Search for the cell housing the specified text and yield its [X, Y] center coordinate. 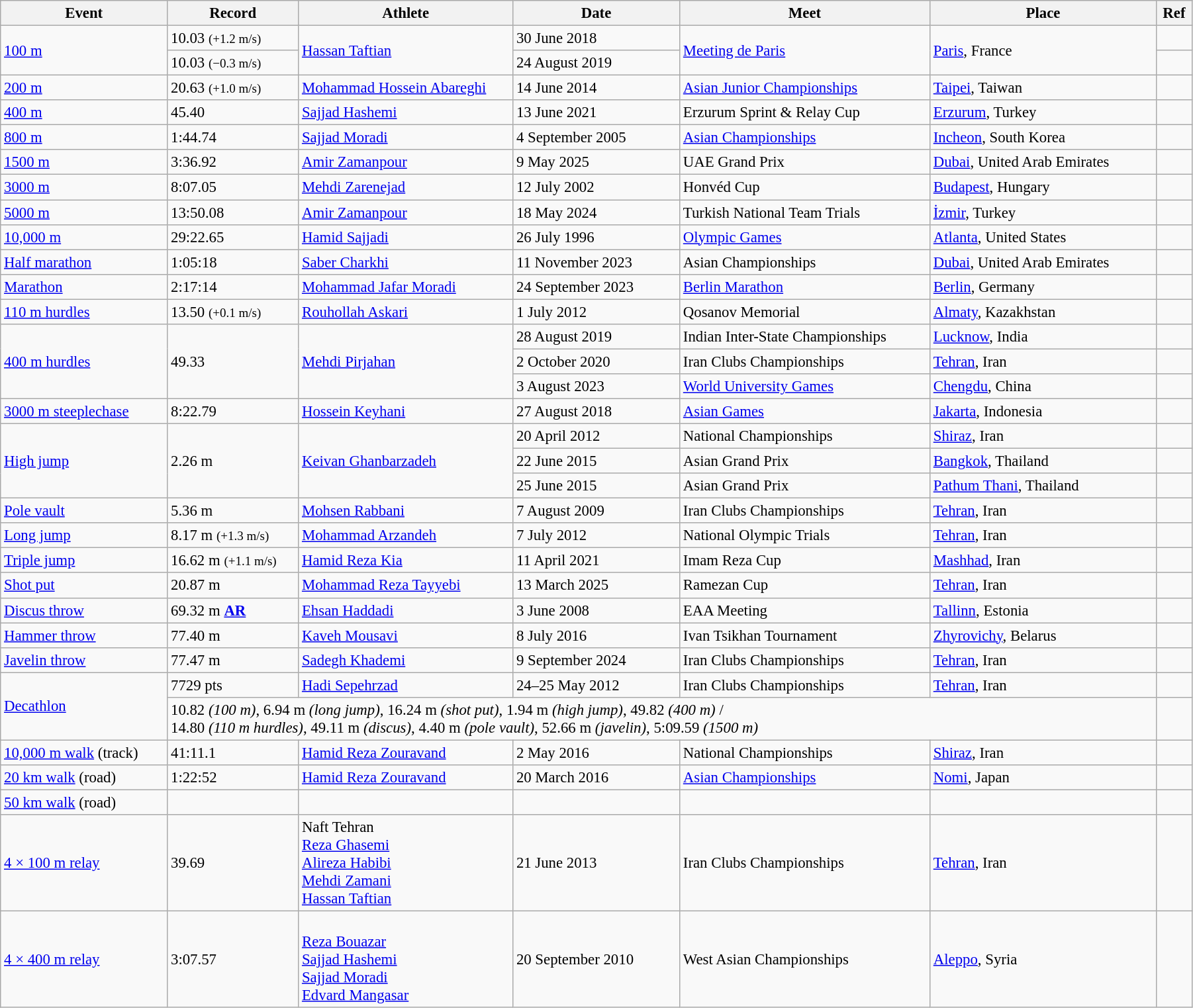
Lucknow, India [1043, 337]
Pathum Thani, Thailand [1043, 486]
Athlete [406, 13]
Hassan Taftian [406, 50]
20 March 2016 [596, 778]
20.87 m [233, 586]
110 m hurdles [84, 312]
Erzurum, Turkey [1043, 113]
Kaveh Mousavi [406, 635]
Almaty, Kazakhstan [1043, 312]
Place [1043, 13]
Event [84, 13]
27 August 2018 [596, 411]
30 June 2018 [596, 38]
Sajjad Hashemi [406, 113]
28 August 2019 [596, 337]
Record [233, 13]
Javelin throw [84, 660]
1 July 2012 [596, 312]
Hossein Keyhani [406, 411]
26 July 1996 [596, 237]
Half marathon [84, 262]
13 March 2025 [596, 586]
Naft TehranReza GhasemiAlireza HabibiMehdi ZamaniHassan Taftian [406, 863]
Reza BouazarSajjad HashemiSajjad MoradiEdvard Mangasar [406, 960]
25 June 2015 [596, 486]
7 August 2009 [596, 511]
20.63 (+1.0 m/s) [233, 88]
4 × 400 m relay [84, 960]
Berlin Marathon [805, 287]
National Olympic Trials [805, 535]
EAA Meeting [805, 610]
3:36.92 [233, 162]
Chengdu, China [1043, 387]
Mohammad Jafar Moradi [406, 287]
Discus throw [84, 610]
Ref [1174, 13]
8.17 m (+1.3 m/s) [233, 535]
4 September 2005 [596, 138]
2 October 2020 [596, 361]
Atlanta, United States [1043, 237]
3 June 2008 [596, 610]
Asian Junior Championships [805, 88]
2 May 2016 [596, 753]
21 June 2013 [596, 863]
10,000 m [84, 237]
Mashhad, Iran [1043, 561]
13.50 (+0.1 m/s) [233, 312]
13 June 2021 [596, 113]
Marathon [84, 287]
11 April 2021 [596, 561]
Turkish National Team Trials [805, 212]
Shot put [84, 586]
7729 pts [233, 685]
8:22.79 [233, 411]
Hadi Sepehrzad [406, 685]
7 July 2012 [596, 535]
9 September 2024 [596, 660]
Triple jump [84, 561]
Mehdi Pirjahan [406, 361]
39.69 [233, 863]
20 km walk (road) [84, 778]
5.36 m [233, 511]
Erzurum Sprint & Relay Cup [805, 113]
24 August 2019 [596, 63]
Long jump [84, 535]
Jakarta, Indonesia [1043, 411]
Incheon, South Korea [1043, 138]
Zhyrovichy, Belarus [1043, 635]
20 September 2010 [596, 960]
Meeting de Paris [805, 50]
Mehdi Zarenejad [406, 187]
1:22:52 [233, 778]
29:22.65 [233, 237]
Honvéd Cup [805, 187]
Aleppo, Syria [1043, 960]
11 November 2023 [596, 262]
800 m [84, 138]
Ehsan Haddadi [406, 610]
49.33 [233, 361]
Asian Games [805, 411]
200 m [84, 88]
Decathlon [84, 706]
12 July 2002 [596, 187]
13:50.08 [233, 212]
10.03 (+1.2 m/s) [233, 38]
Hamid Reza Kia [406, 561]
3:07.57 [233, 960]
24 September 2023 [596, 287]
İzmir, Turkey [1043, 212]
Paris, France [1043, 50]
Saber Charkhi [406, 262]
Sadegh Khademi [406, 660]
Ivan Tsikhan Tournament [805, 635]
Mohammad Reza Tayyebi [406, 586]
Indian Inter-State Championships [805, 337]
World University Games [805, 387]
1:44.74 [233, 138]
18 May 2024 [596, 212]
2.26 m [233, 461]
77.47 m [233, 660]
4 × 100 m relay [84, 863]
14 June 2014 [596, 88]
Hammer throw [84, 635]
16.62 m (+1.1 m/s) [233, 561]
Mohsen Rabbani [406, 511]
400 m hurdles [84, 361]
Imam Reza Cup [805, 561]
50 km walk (road) [84, 802]
9 May 2025 [596, 162]
24–25 May 2012 [596, 685]
10.03 (−0.3 m/s) [233, 63]
69.32 m AR [233, 610]
Hamid Sajjadi [406, 237]
1:05:18 [233, 262]
Qosanov Memorial [805, 312]
400 m [84, 113]
Bangkok, Thailand [1043, 461]
Taipei, Taiwan [1043, 88]
Keivan Ghanbarzadeh [406, 461]
Tallinn, Estonia [1043, 610]
Mohammad Hossein Abareghi [406, 88]
West Asian Championships [805, 960]
Meet [805, 13]
8 July 2016 [596, 635]
8:07.05 [233, 187]
10,000 m walk (track) [84, 753]
High jump [84, 461]
77.40 m [233, 635]
3000 m steeplechase [84, 411]
Sajjad Moradi [406, 138]
3000 m [84, 187]
Olympic Games [805, 237]
22 June 2015 [596, 461]
Budapest, Hungary [1043, 187]
1500 m [84, 162]
5000 m [84, 212]
20 April 2012 [596, 436]
Nomi, Japan [1043, 778]
Ramezan Cup [805, 586]
3 August 2023 [596, 387]
Date [596, 13]
Pole vault [84, 511]
100 m [84, 50]
41:11.1 [233, 753]
Mohammad Arzandeh [406, 535]
UAE Grand Prix [805, 162]
Rouhollah Askari [406, 312]
45.40 [233, 113]
Berlin, Germany [1043, 287]
2:17:14 [233, 287]
